Detect which cell encompasses the target text, then output its (X, Y) center coordinate. 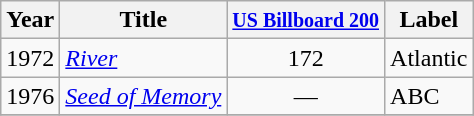
ABC (429, 96)
Year (30, 20)
1972 (30, 58)
Label (429, 20)
Atlantic (429, 58)
— (306, 96)
1976 (30, 96)
US Billboard 200 (306, 20)
River (144, 58)
172 (306, 58)
Title (144, 20)
Seed of Memory (144, 96)
